Identify which cell holds the provided text, then report its [X, Y] central coordinate. 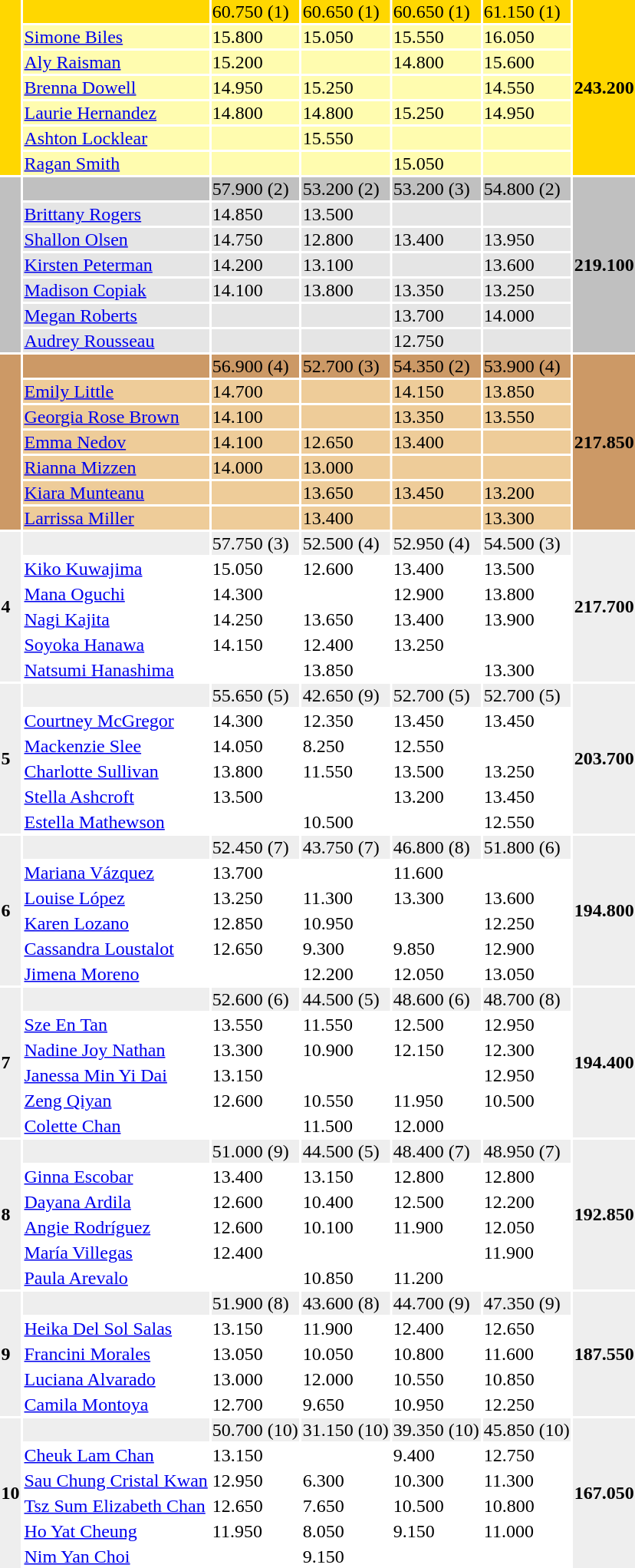
48.700 (8) [526, 999]
15.200 [255, 62]
10.300 [436, 1481]
Stella Ashcroft [116, 797]
50.700 (10) [255, 1430]
52.950 (4) [436, 543]
45.850 (10) [526, 1430]
16.050 [526, 37]
Emily Little [116, 391]
43.600 (8) [345, 1303]
Kirsten Peterman [116, 265]
12.850 [255, 923]
Cassandra Loustalot [116, 949]
Shallon Olsen [116, 239]
6.300 [345, 1481]
10.100 [345, 1227]
Cheuk Lam Chan [116, 1455]
42.650 (9) [345, 695]
Aly Raisman [116, 62]
Jimena Moreno [116, 974]
10.400 [345, 1202]
8 [11, 1214]
167.050 [604, 1494]
Francini Morales [116, 1354]
8.250 [345, 746]
Colette Chan [116, 1126]
Mana Oguchi [116, 594]
13.900 [526, 619]
12.700 [255, 1405]
10 [11, 1494]
11.500 [345, 1126]
10.900 [345, 1050]
Natsumi Hanashima [116, 670]
15.800 [255, 37]
Ashton Locklear [116, 138]
Mackenzie Slee [116, 746]
7.650 [345, 1506]
12.350 [345, 721]
14.200 [255, 265]
9.300 [345, 949]
57.900 (2) [255, 189]
Sau Chung Cristal Kwan [116, 1481]
12.300 [526, 1050]
Luciana Alvarado [116, 1379]
Nagi Kajita [116, 619]
46.800 (8) [436, 847]
Charlotte Sullivan [116, 771]
Brenna Dowell [116, 87]
9.850 [436, 949]
Rianna Mizzen [116, 467]
7 [11, 1062]
54.800 (2) [526, 189]
Audrey Rousseau [116, 341]
Ho Yat Cheung [116, 1531]
11.200 [436, 1278]
13.100 [345, 265]
Simone Biles [116, 37]
48.400 (7) [436, 1151]
4 [11, 606]
Nadine Joy Nathan [116, 1050]
Kiara Munteanu [116, 493]
Dayana Ardila [116, 1202]
María Villegas [116, 1253]
Karen Lozano [116, 923]
6 [11, 910]
14.050 [255, 746]
243.200 [604, 87]
9.400 [436, 1455]
219.100 [604, 265]
54.350 (2) [436, 366]
53.200 (3) [436, 189]
Larrissa Miller [116, 518]
52.700 (3) [345, 366]
61.150 (1) [526, 12]
9 [11, 1354]
48.950 (7) [526, 1151]
51.800 (6) [526, 847]
Camila Montoya [116, 1405]
44.700 (9) [436, 1303]
203.700 [604, 758]
187.550 [604, 1354]
39.350 (10) [436, 1430]
Nim Yan Choi [116, 1556]
194.800 [604, 910]
Madison Copiak [116, 290]
Courtney McGregor [116, 721]
57.750 (3) [255, 543]
Brittany Rogers [116, 214]
56.900 (4) [255, 366]
217.700 [604, 606]
Megan Roberts [116, 315]
10.050 [345, 1354]
Tsz Sum Elizabeth Chan [116, 1506]
Estella Mathewson [116, 822]
192.850 [604, 1214]
8.050 [345, 1531]
Laurie Hernandez [116, 113]
194.400 [604, 1062]
Angie Rodríguez [116, 1227]
217.850 [604, 442]
53.900 (4) [526, 366]
Emma Nedov [116, 442]
5 [11, 758]
9.650 [345, 1405]
Sze En Tan [116, 1025]
52.600 (6) [255, 999]
31.150 (10) [345, 1430]
14.750 [255, 239]
Louise López [116, 898]
Janessa Min Yi Dai [116, 1075]
48.600 (6) [436, 999]
Georgia Rose Brown [116, 417]
43.750 (7) [345, 847]
14.550 [526, 87]
14.700 [255, 391]
Ginna Escobar [116, 1177]
Zeng Qiyan [116, 1101]
53.200 (2) [345, 189]
11.000 [526, 1531]
Heika Del Sol Salas [116, 1329]
Mariana Vázquez [116, 873]
51.900 (8) [255, 1303]
54.500 (3) [526, 543]
12.150 [436, 1050]
14.250 [255, 619]
51.000 (9) [255, 1151]
52.450 (7) [255, 847]
Ragan Smith [116, 163]
Paula Arevalo [116, 1278]
55.650 (5) [255, 695]
15.600 [526, 62]
Kiko Kuwajima [116, 569]
52.500 (4) [345, 543]
47.350 (9) [526, 1303]
Soyoka Hanawa [116, 645]
13.950 [526, 239]
14.850 [255, 214]
60.750 (1) [255, 12]
